Return the (x, y) coordinate for the center point of the cell that contains the specified text.  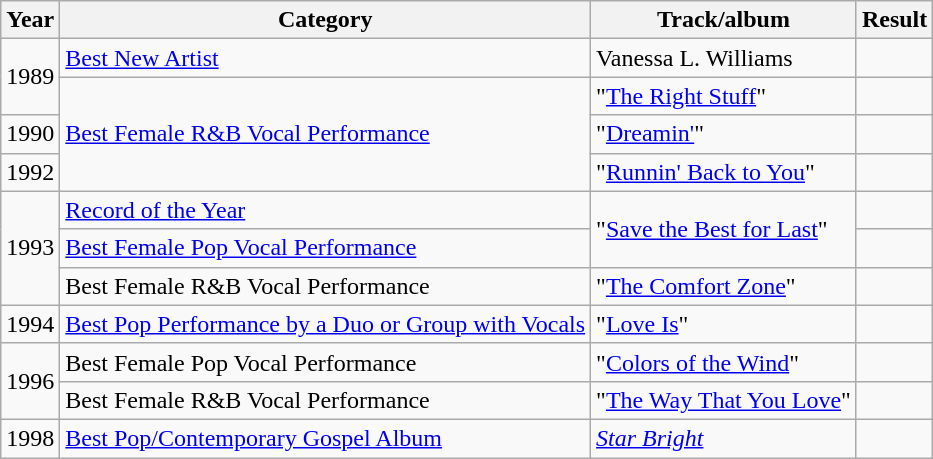
"Colors of the Wind" (724, 362)
Best Pop/Contemporary Gospel Album (326, 438)
1993 (30, 248)
"Save the Best for Last" (724, 229)
1989 (30, 77)
"Runnin' Back to You" (724, 172)
1996 (30, 381)
Best New Artist (326, 58)
Record of the Year (326, 210)
Star Bright (724, 438)
Best Pop Performance by a Duo or Group with Vocals (326, 324)
"The Comfort Zone" (724, 286)
Result (894, 20)
"The Right Stuff" (724, 96)
"Dreamin'" (724, 134)
Vanessa L. Williams (724, 58)
"Love Is" (724, 324)
1992 (30, 172)
1994 (30, 324)
1998 (30, 438)
"The Way That You Love" (724, 400)
Category (326, 20)
Year (30, 20)
Track/album (724, 20)
1990 (30, 134)
